Detect which cell encompasses the target text, then output its (x, y) center coordinate. 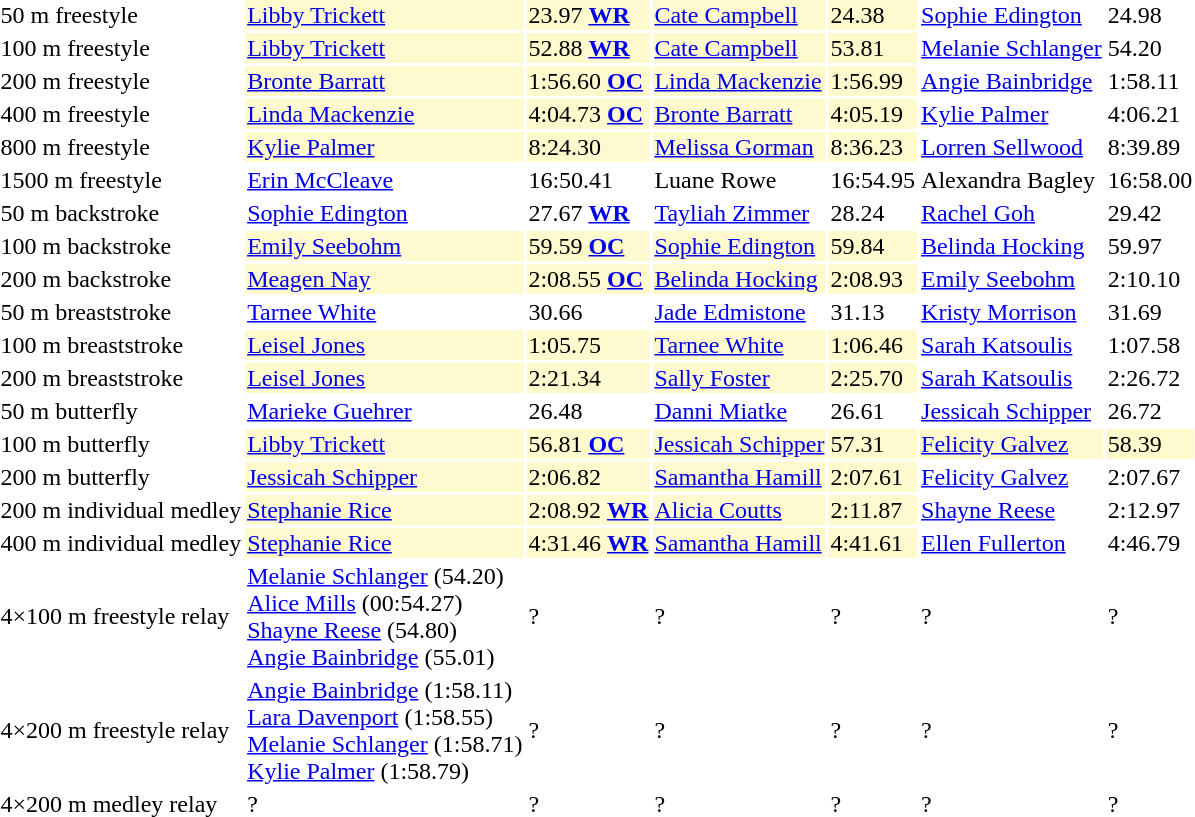
24.38 (873, 15)
Melanie Schlanger (1012, 48)
31.69 (1150, 312)
1:56.60 OC (588, 81)
26.61 (873, 411)
Lorren Sellwood (1012, 147)
1:58.11 (1150, 81)
26.48 (588, 411)
2:08.93 (873, 279)
Melanie Schlanger (54.20)Alice Mills (00:54.27)Shayne Reese (54.80)Angie Bainbridge (55.01) (385, 616)
Luane Rowe (740, 180)
56.81 OC (588, 444)
57.31 (873, 444)
2:26.72 (1150, 378)
28.24 (873, 213)
Angie Bainbridge (1:58.11)Lara Davenport (1:58.55)Melanie Schlanger (1:58.71)Kylie Palmer (1:58.79) (385, 730)
Ellen Fullerton (1012, 543)
27.67 WR (588, 213)
23.97 WR (588, 15)
Kristy Morrison (1012, 312)
4:05.19 (873, 114)
2:10.10 (1150, 279)
4:46.79 (1150, 543)
Tayliah Zimmer (740, 213)
8:36.23 (873, 147)
1:05.75 (588, 345)
24.98 (1150, 15)
Melissa Gorman (740, 147)
8:24.30 (588, 147)
4:41.61 (873, 543)
52.88 WR (588, 48)
Rachel Goh (1012, 213)
16:54.95 (873, 180)
59.97 (1150, 246)
Jade Edmistone (740, 312)
2:11.87 (873, 510)
Shayne Reese (1012, 510)
1:56.99 (873, 81)
2:07.61 (873, 477)
59.84 (873, 246)
2:07.67 (1150, 477)
58.39 (1150, 444)
8:39.89 (1150, 147)
2:12.97 (1150, 510)
2:08.55 OC (588, 279)
16:58.00 (1150, 180)
59.59 OC (588, 246)
4:04.73 OC (588, 114)
Angie Bainbridge (1012, 81)
2:08.92 WR (588, 510)
4:06.21 (1150, 114)
26.72 (1150, 411)
16:50.41 (588, 180)
2:25.70 (873, 378)
Sally Foster (740, 378)
Alexandra Bagley (1012, 180)
Meagen Nay (385, 279)
29.42 (1150, 213)
31.13 (873, 312)
53.81 (873, 48)
Danni Miatke (740, 411)
1:07.58 (1150, 345)
Erin McCleave (385, 180)
1:06.46 (873, 345)
Marieke Guehrer (385, 411)
Alicia Coutts (740, 510)
54.20 (1150, 48)
4:31.46 WR (588, 543)
30.66 (588, 312)
2:06.82 (588, 477)
2:21.34 (588, 378)
